Extract the [X, Y] coordinate from the center of the cell holding the provided text.  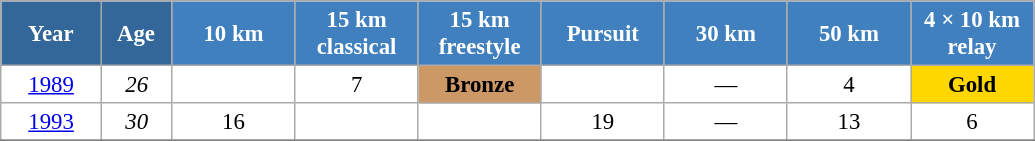
6 [972, 122]
30 [136, 122]
13 [848, 122]
Pursuit [602, 34]
4 × 10 km relay [972, 34]
1993 [52, 122]
50 km [848, 34]
10 km [234, 34]
Year [52, 34]
26 [136, 85]
4 [848, 85]
15 km classical [356, 34]
15 km freestyle [480, 34]
1989 [52, 85]
Bronze [480, 85]
Age [136, 34]
16 [234, 122]
30 km [726, 34]
Gold [972, 85]
7 [356, 85]
19 [602, 122]
